Locate the cell with the specified text and output its (x, y) center coordinate. 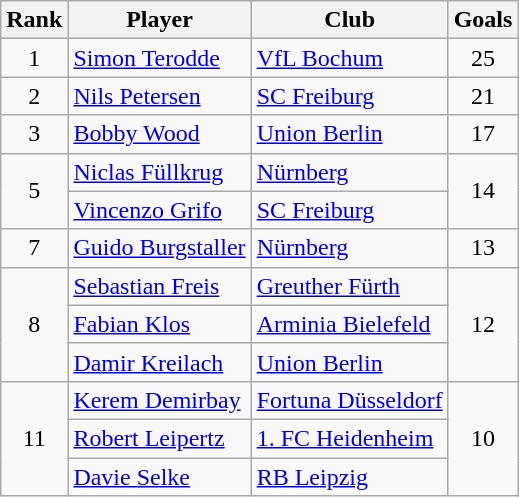
5 (34, 191)
Guido Burgstaller (160, 248)
3 (34, 134)
21 (483, 96)
Arminia Bielefeld (350, 324)
17 (483, 134)
Vincenzo Grifo (160, 210)
Fortuna Düsseldorf (350, 400)
Damir Kreilach (160, 362)
7 (34, 248)
Niclas Füllkrug (160, 172)
Player (160, 20)
Simon Terodde (160, 58)
8 (34, 324)
13 (483, 248)
Goals (483, 20)
25 (483, 58)
14 (483, 191)
Nils Petersen (160, 96)
Sebastian Freis (160, 286)
Greuther Fürth (350, 286)
10 (483, 438)
VfL Bochum (350, 58)
1 (34, 58)
2 (34, 96)
Fabian Klos (160, 324)
Davie Selke (160, 477)
RB Leipzig (350, 477)
Bobby Wood (160, 134)
11 (34, 438)
Club (350, 20)
Kerem Demirbay (160, 400)
Robert Leipertz (160, 438)
Rank (34, 20)
12 (483, 324)
1. FC Heidenheim (350, 438)
